Pinpoint the cell where the given text exists, returning its [X, Y] midpoint coordinate. 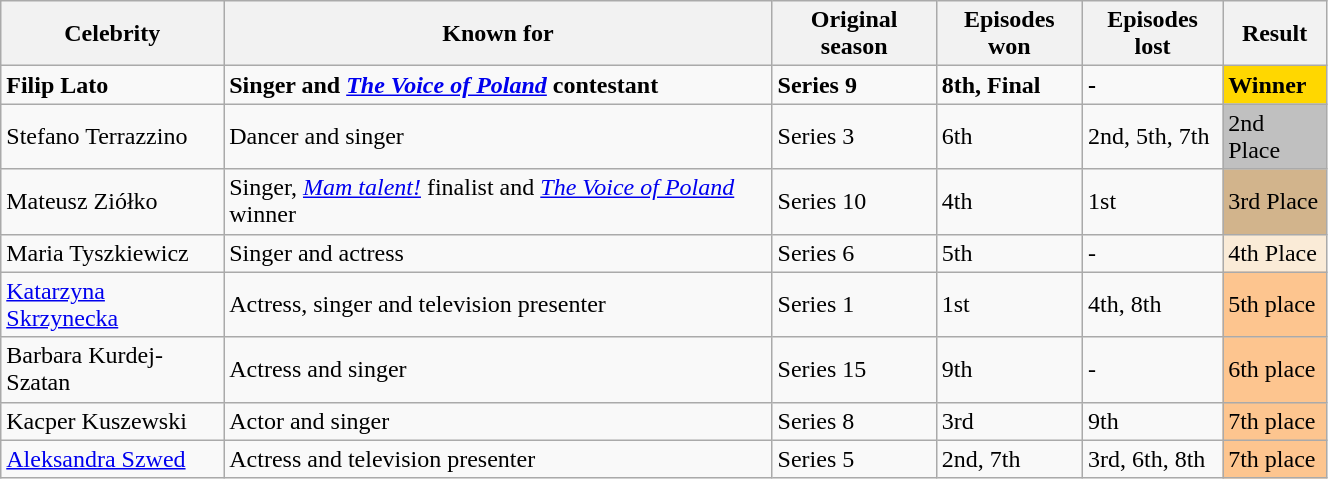
Kacper Kuszewski [112, 421]
3rd, 6th, 8th [1153, 459]
Maria Tyszkiewicz [112, 253]
6th [1009, 136]
Episodes lost [1153, 34]
Winner [1275, 85]
Series 5 [854, 459]
4th, 8th [1153, 304]
Dancer and singer [498, 136]
Actor and singer [498, 421]
Series 6 [854, 253]
Series 8 [854, 421]
Actress and television presenter [498, 459]
3rd [1009, 421]
Singer and The Voice of Poland contestant [498, 85]
Known for [498, 34]
4th [1009, 202]
Barbara Kurdej-Szatan [112, 370]
8th, Final [1009, 85]
Singer, Mam talent! finalist and The Voice of Poland winner [498, 202]
Series 10 [854, 202]
3rd Place [1275, 202]
2nd, 5th, 7th [1153, 136]
Series 1 [854, 304]
Original season [854, 34]
Series 9 [854, 85]
4th Place [1275, 253]
Katarzyna Skrzynecka [112, 304]
Filip Lato [112, 85]
Mateusz Ziółko [112, 202]
5th [1009, 253]
Aleksandra Szwed [112, 459]
Singer and actress [498, 253]
Series 15 [854, 370]
5th place [1275, 304]
Stefano Terrazzino [112, 136]
2nd Place [1275, 136]
Series 3 [854, 136]
2nd, 7th [1009, 459]
Actress, singer and television presenter [498, 304]
Celebrity [112, 34]
Episodes won [1009, 34]
6th place [1275, 370]
Result [1275, 34]
Actress and singer [498, 370]
